Scan for the cell matching the given text and deliver its [X, Y] coordinate at center. 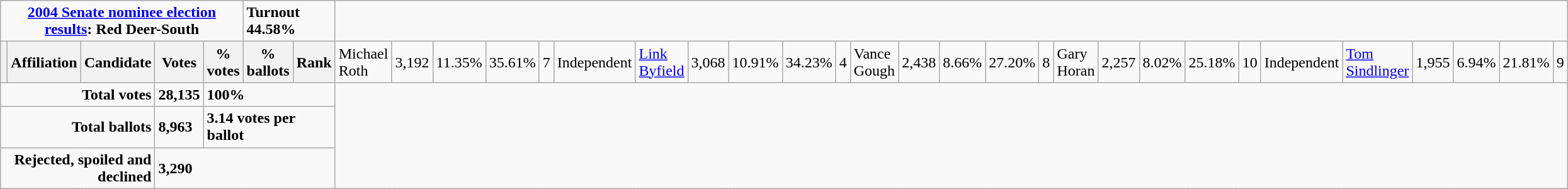
% votes [223, 62]
3.14 votes per ballot [270, 127]
Gary Horan [1076, 62]
34.23% [809, 62]
3,290 [245, 168]
35.61% [513, 62]
Turnout 44.58% [289, 21]
Votes [179, 62]
2,438 [919, 62]
2,257 [1118, 62]
28,135 [179, 94]
100% [270, 94]
Total votes [78, 94]
21.81% [1526, 62]
Michael Roth [363, 62]
10 [1249, 62]
1,955 [1433, 62]
3,068 [708, 62]
8,963 [179, 127]
8 [1047, 62]
9 [1560, 62]
Rank [314, 62]
Vance Gough [874, 62]
6.94% [1476, 62]
Link Byfield [661, 62]
% ballots [268, 62]
8.02% [1162, 62]
Candidate [118, 62]
4 [843, 62]
2004 Senate nominee election results: Red Deer-South [122, 21]
Affiliation [44, 62]
3,192 [412, 62]
7 [547, 62]
27.20% [1013, 62]
25.18% [1212, 62]
Rejected, spoiled and declined [78, 168]
8.66% [962, 62]
11.35% [459, 62]
Tom Sindlinger [1378, 62]
Total ballots [78, 127]
10.91% [756, 62]
